Return [x, y] of the center of cell containing provided text 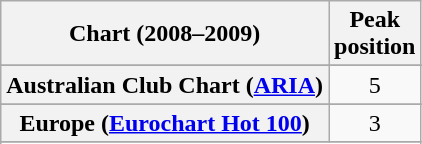
Peakposition [374, 34]
Chart (2008–2009) [165, 34]
Europe (Eurochart Hot 100) [165, 123]
3 [374, 123]
Australian Club Chart (ARIA) [165, 85]
5 [374, 85]
